For the text-containing cell, return its midpoint in [X, Y] coordinate format. 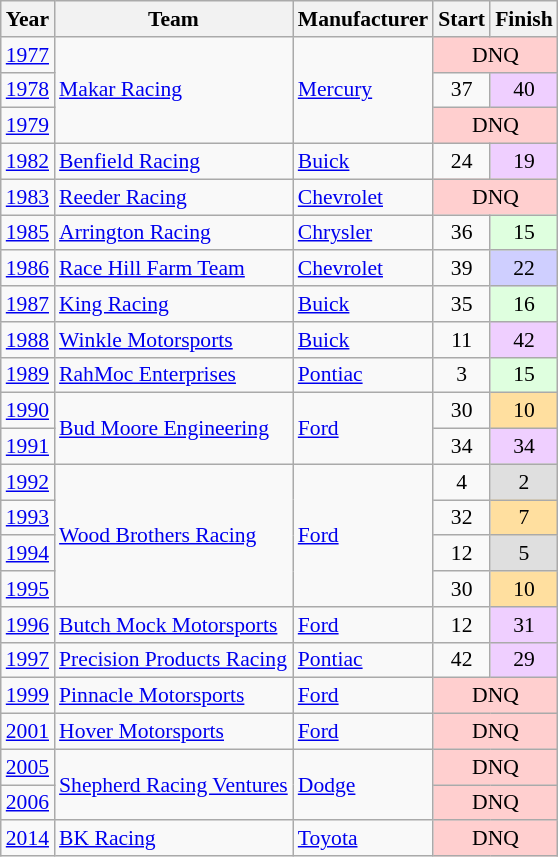
7 [524, 518]
Chrysler [363, 233]
Hover Motorsports [174, 732]
RahMoc Enterprises [174, 375]
2014 [28, 839]
1988 [28, 340]
1982 [28, 162]
1994 [28, 554]
1978 [28, 90]
Precision Products Racing [174, 660]
1992 [28, 482]
Wood Brothers Racing [174, 535]
19 [524, 162]
39 [462, 269]
BK Racing [174, 839]
22 [524, 269]
4 [462, 482]
Arrington Racing [174, 233]
2001 [28, 732]
1977 [28, 55]
Makar Racing [174, 90]
29 [524, 660]
Reeder Racing [174, 197]
1991 [28, 447]
11 [462, 340]
1993 [28, 518]
32 [462, 518]
40 [524, 90]
1997 [28, 660]
1986 [28, 269]
Shepherd Racing Ventures [174, 784]
1996 [28, 625]
1987 [28, 304]
24 [462, 162]
2005 [28, 767]
1983 [28, 197]
Finish [524, 19]
16 [524, 304]
37 [462, 90]
Toyota [363, 839]
Mercury [363, 90]
5 [524, 554]
1979 [28, 126]
1995 [28, 589]
Pinnacle Motorsports [174, 696]
36 [462, 233]
Manufacturer [363, 19]
3 [462, 375]
1989 [28, 375]
Team [174, 19]
1985 [28, 233]
Winkle Motorsports [174, 340]
Butch Mock Motorsports [174, 625]
1999 [28, 696]
2 [524, 482]
Bud Moore Engineering [174, 428]
1990 [28, 411]
2006 [28, 803]
35 [462, 304]
Start [462, 19]
Year [28, 19]
King Racing [174, 304]
31 [524, 625]
Dodge [363, 784]
Race Hill Farm Team [174, 269]
Benfield Racing [174, 162]
